Scan for the cell matching the given text and deliver its (x, y) coordinate at center. 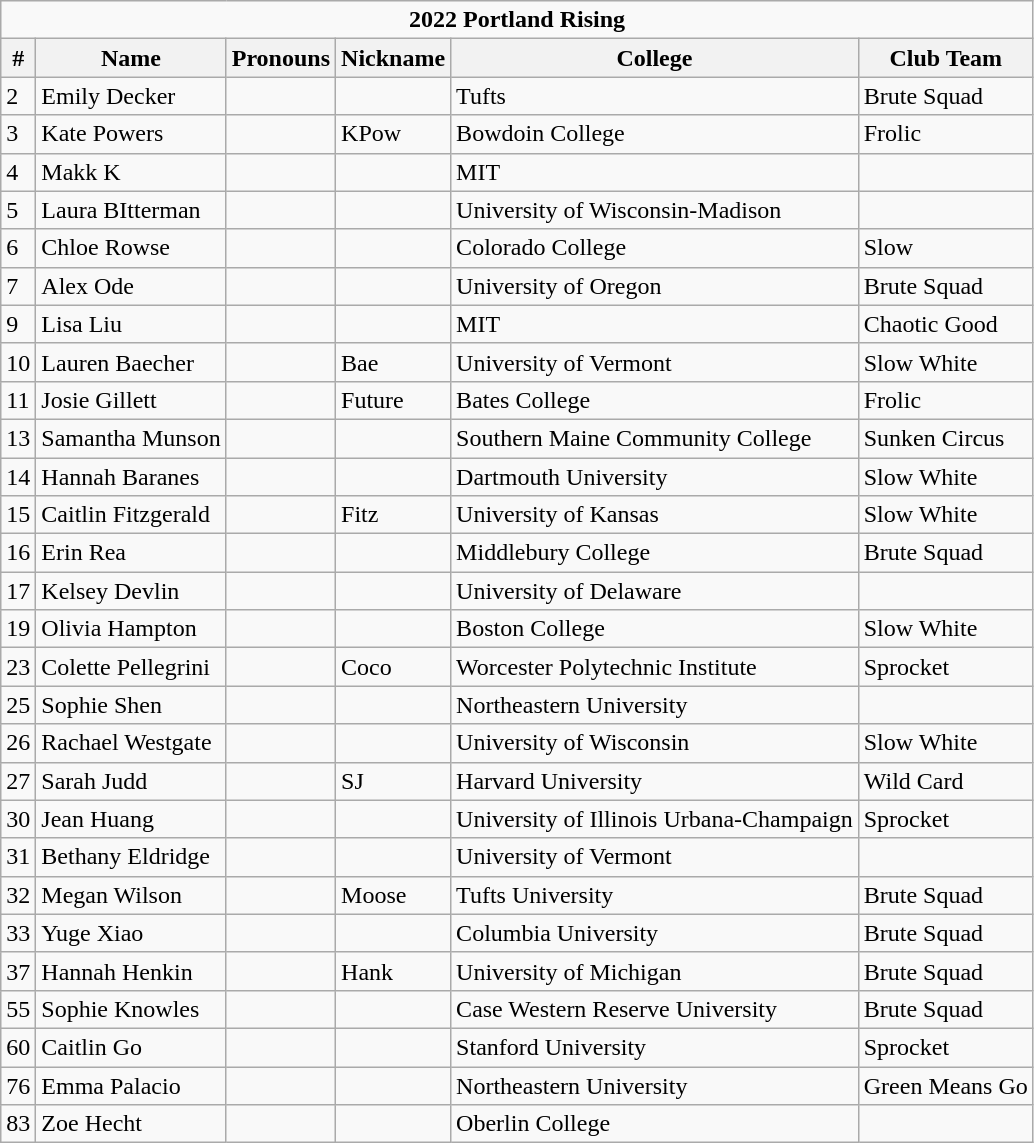
Nickname (394, 58)
Chloe Rowse (131, 248)
60 (18, 1047)
Coco (394, 667)
University of Oregon (655, 286)
Southern Maine Community College (655, 438)
Pronouns (280, 58)
KPow (394, 134)
Lauren Baecher (131, 362)
Green Means Go (946, 1085)
Emma Palacio (131, 1085)
Tufts (655, 96)
Bates College (655, 400)
Name (131, 58)
Bethany Eldridge (131, 857)
16 (18, 553)
Hank (394, 971)
University of Wisconsin (655, 743)
College (655, 58)
Bowdoin College (655, 134)
Slow (946, 248)
10 (18, 362)
76 (18, 1085)
Olivia Hampton (131, 629)
Future (394, 400)
Colette Pellegrini (131, 667)
Makk K (131, 172)
17 (18, 591)
Samantha Munson (131, 438)
Kelsey Devlin (131, 591)
Harvard University (655, 781)
4 (18, 172)
Hannah Henkin (131, 971)
6 (18, 248)
19 (18, 629)
Colorado College (655, 248)
Sophie Knowles (131, 1009)
Caitlin Go (131, 1047)
# (18, 58)
11 (18, 400)
55 (18, 1009)
Middlebury College (655, 553)
Club Team (946, 58)
3 (18, 134)
37 (18, 971)
30 (18, 819)
Laura BItterman (131, 210)
SJ (394, 781)
Erin Rea (131, 553)
Zoe Hecht (131, 1124)
27 (18, 781)
Chaotic Good (946, 324)
33 (18, 933)
2022 Portland Rising (517, 20)
Lisa Liu (131, 324)
Boston College (655, 629)
26 (18, 743)
32 (18, 895)
University of Wisconsin-Madison (655, 210)
Josie Gillett (131, 400)
13 (18, 438)
9 (18, 324)
Megan Wilson (131, 895)
15 (18, 515)
Hannah Baranes (131, 477)
Kate Powers (131, 134)
University of Kansas (655, 515)
Worcester Polytechnic Institute (655, 667)
7 (18, 286)
Sunken Circus (946, 438)
Alex Ode (131, 286)
Fitz (394, 515)
University of Illinois Urbana-Champaign (655, 819)
14 (18, 477)
Sophie Shen (131, 705)
25 (18, 705)
Moose (394, 895)
Stanford University (655, 1047)
Rachael Westgate (131, 743)
Caitlin Fitzgerald (131, 515)
5 (18, 210)
University of Delaware (655, 591)
Dartmouth University (655, 477)
Columbia University (655, 933)
Sarah Judd (131, 781)
2 (18, 96)
Oberlin College (655, 1124)
Tufts University (655, 895)
83 (18, 1124)
Case Western Reserve University (655, 1009)
Yuge Xiao (131, 933)
Emily Decker (131, 96)
23 (18, 667)
Bae (394, 362)
31 (18, 857)
Wild Card (946, 781)
Jean Huang (131, 819)
University of Michigan (655, 971)
